Identify which cell holds the provided text, then report its (x, y) central coordinate. 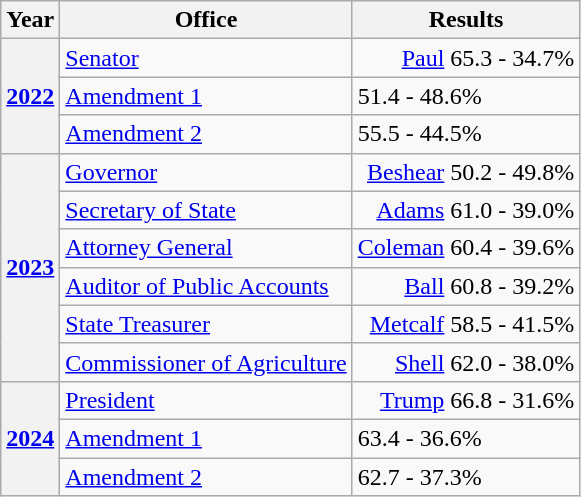
Governor (206, 172)
Senator (206, 58)
Ball 60.8 - 39.2% (466, 286)
President (206, 400)
Trump 66.8 - 31.6% (466, 400)
62.7 - 37.3% (466, 477)
Office (206, 20)
Year (30, 20)
2023 (30, 267)
Results (466, 20)
Commissioner of Agriculture (206, 362)
63.4 - 36.6% (466, 438)
Metcalf 58.5 - 41.5% (466, 324)
Coleman 60.4 - 39.6% (466, 248)
Paul 65.3 - 34.7% (466, 58)
Auditor of Public Accounts (206, 286)
Secretary of State (206, 210)
51.4 - 48.6% (466, 96)
State Treasurer (206, 324)
2024 (30, 438)
Beshear 50.2 - 49.8% (466, 172)
Shell 62.0 - 38.0% (466, 362)
Adams 61.0 - 39.0% (466, 210)
2022 (30, 96)
55.5 - 44.5% (466, 134)
Attorney General (206, 248)
